Detect which cell encompasses the target text, then output its (X, Y) center coordinate. 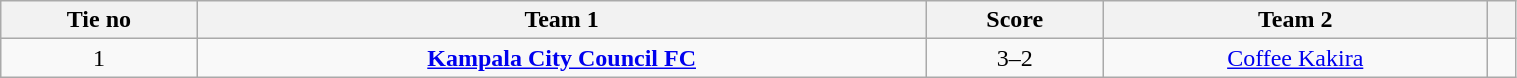
Team 1 (562, 20)
Score (1014, 20)
3–2 (1014, 58)
Coffee Kakira (1295, 58)
1 (99, 58)
Kampala City Council FC (562, 58)
Team 2 (1295, 20)
Tie no (99, 20)
